Output the [x, y] coordinate of the center of the cell containing the given text.  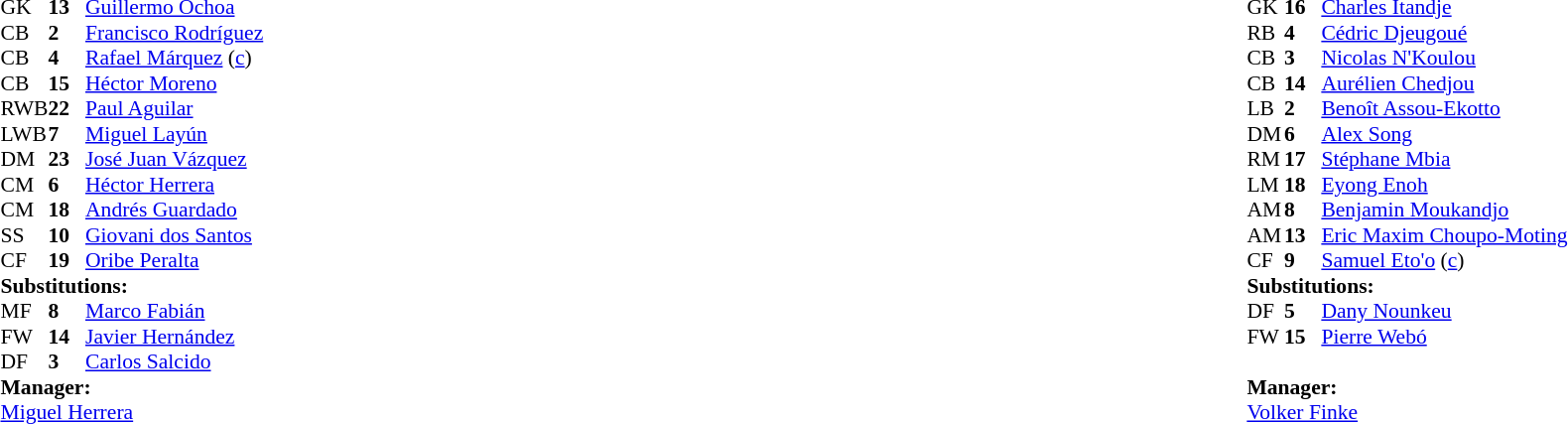
SS [24, 235]
Marco Fabián [175, 311]
LM [1265, 185]
7 [66, 134]
Pierre Webó [1444, 337]
Paul Aguilar [175, 108]
Giovani dos Santos [175, 235]
Benoît Assou-Ekotto [1444, 108]
Javier Hernández [175, 337]
Stéphane Mbia [1444, 160]
9 [1303, 261]
23 [66, 160]
RM [1265, 160]
Héctor Herrera [175, 185]
13 [1303, 235]
Alex Song [1444, 134]
5 [1303, 311]
19 [66, 261]
Andrés Guardado [175, 210]
Benjamin Moukandjo [1444, 210]
Francisco Rodríguez [175, 33]
LB [1265, 108]
Nicolas N'Koulou [1444, 59]
Cédric Djeugoué [1444, 33]
José Juan Vázquez [175, 160]
RWB [24, 108]
17 [1303, 160]
Dany Nounkeu [1444, 311]
Eric Maxim Choupo-Moting [1444, 235]
Samuel Eto'o (c) [1444, 261]
Oribe Peralta [175, 261]
Héctor Moreno [175, 83]
LWB [24, 134]
Aurélien Chedjou [1444, 83]
Rafael Márquez (c) [175, 59]
RB [1265, 33]
Carlos Salcido [175, 362]
MF [24, 311]
10 [66, 235]
Miguel Layún [175, 134]
22 [66, 108]
Eyong Enoh [1444, 185]
